Provide the (X, Y) coordinate of the cell's center where the given text is located.  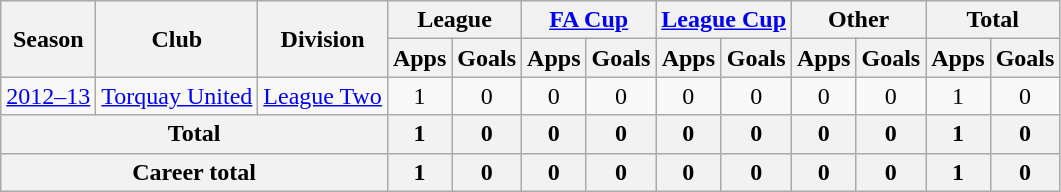
2012–13 (48, 96)
League (454, 20)
Division (323, 39)
Season (48, 39)
Other (859, 20)
League Cup (724, 20)
Career total (194, 172)
League Two (323, 96)
Torquay United (177, 96)
Club (177, 39)
FA Cup (589, 20)
